Identify which cell holds the provided text, then report its [X, Y] central coordinate. 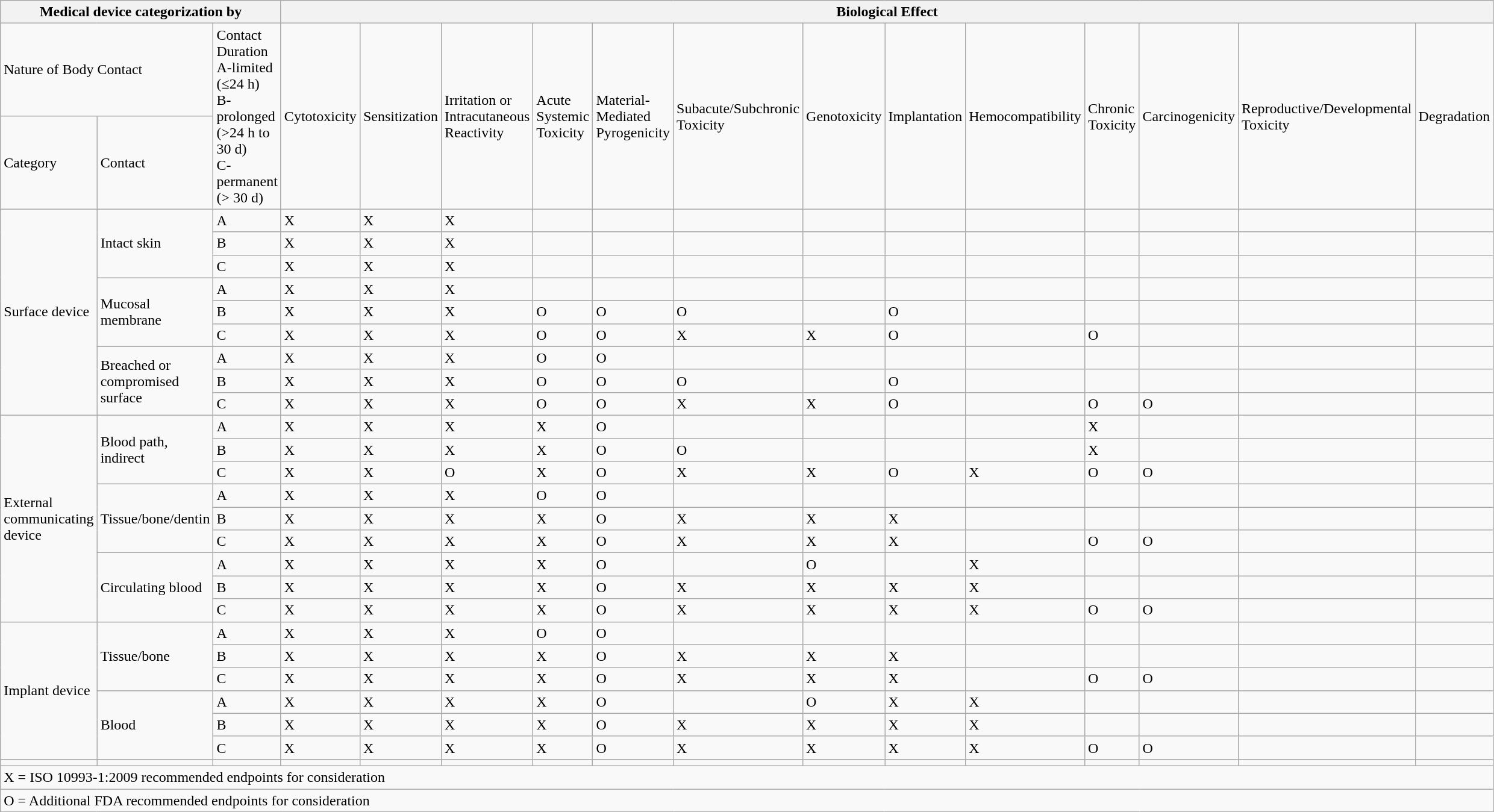
Degradation [1454, 116]
External communicating device [49, 518]
Irritation or Intracutaneous Reactivity [487, 116]
X = ISO 10993-1:2009 recommended endpoints for consideration [747, 777]
Subacute/Subchronic Toxicity [739, 116]
Sensitization [400, 116]
Genotoxicity [844, 116]
Chronic Toxicity [1112, 116]
Material-Mediated Pyrogenicity [633, 116]
Surface device [49, 312]
O = Additional FDA recommended endpoints for consideration [747, 801]
Carcinogenicity [1189, 116]
Blood path, indirect [155, 449]
Implant device [49, 690]
Contact DurationA-limited(≤24 h)B-prolonged(>24 h to 30 d)C-permanent(> 30 d) [247, 116]
Tissue/bone/dentin [155, 519]
Tissue/bone [155, 656]
Acute Systemic Toxicity [563, 116]
Nature of Body Contact [107, 70]
Biological Effect [887, 12]
Category [49, 163]
Contact [155, 163]
Implantation [925, 116]
Blood [155, 725]
Medical device categorization by [141, 12]
Circulating blood [155, 587]
Breached or compromised surface [155, 381]
Mucosal membrane [155, 312]
Cytotoxicity [320, 116]
Intact skin [155, 243]
Reproductive/Developmental Toxicity [1327, 116]
Hemocompatibility [1025, 116]
